Capture the cell that displays the provided text and extract its [x, y] central coordinate. 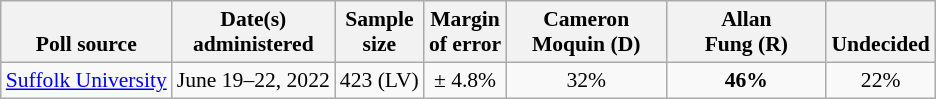
Date(s)administered [254, 32]
46% [746, 80]
Samplesize [380, 32]
CameronMoquin (D) [586, 32]
June 19–22, 2022 [254, 80]
32% [586, 80]
Undecided [880, 32]
Marginof error [465, 32]
22% [880, 80]
Suffolk University [86, 80]
AllanFung (R) [746, 32]
Poll source [86, 32]
423 (LV) [380, 80]
± 4.8% [465, 80]
